Return (X, Y) of the center of cell containing provided text 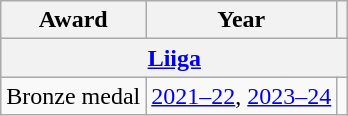
Award (74, 20)
Year (242, 20)
Liiga (174, 58)
2021–22, 2023–24 (242, 96)
Bronze medal (74, 96)
